Return the [x, y] coordinate for the center point of the cell that contains the specified text.  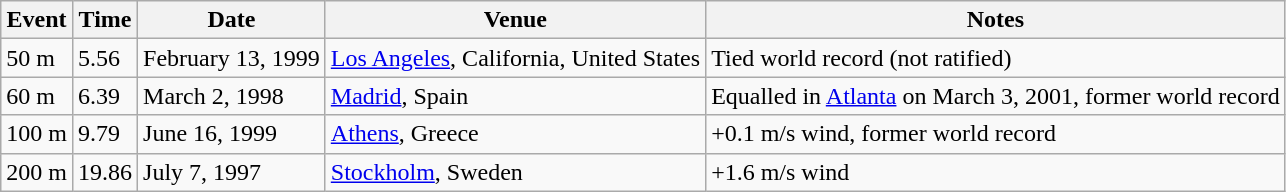
Notes [996, 20]
March 2, 1998 [232, 96]
Event [37, 20]
June 16, 1999 [232, 134]
Equalled in Atlanta on March 3, 2001, former world record [996, 96]
Madrid, Spain [515, 96]
19.86 [104, 172]
Date [232, 20]
Time [104, 20]
July 7, 1997 [232, 172]
9.79 [104, 134]
Venue [515, 20]
Los Angeles, California, United States [515, 58]
200 m [37, 172]
Athens, Greece [515, 134]
Tied world record (not ratified) [996, 58]
60 m [37, 96]
+0.1 m/s wind, former world record [996, 134]
100 m [37, 134]
+1.6 m/s wind [996, 172]
50 m [37, 58]
6.39 [104, 96]
Stockholm, Sweden [515, 172]
February 13, 1999 [232, 58]
5.56 [104, 58]
